Return [X, Y] of the center of cell containing provided text 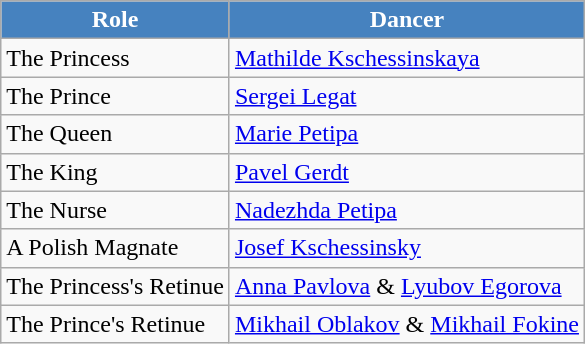
Marie Petipa [406, 134]
Pavel Gerdt [406, 172]
Dancer [406, 20]
The Princess's Retinue [116, 286]
Anna Pavlova & Lyubov Egorova [406, 286]
A Polish Magnate [116, 248]
Mikhail Oblakov & Mikhail Fokine [406, 324]
The Prince's Retinue [116, 324]
Mathilde Kschessinskaya [406, 58]
Josef Kschessinsky [406, 248]
The King [116, 172]
The Princess [116, 58]
The Nurse [116, 210]
Role [116, 20]
The Prince [116, 96]
Nadezhda Petipa [406, 210]
Sergei Legat [406, 96]
The Queen [116, 134]
